Scan for the cell matching the given text and deliver its (x, y) coordinate at center. 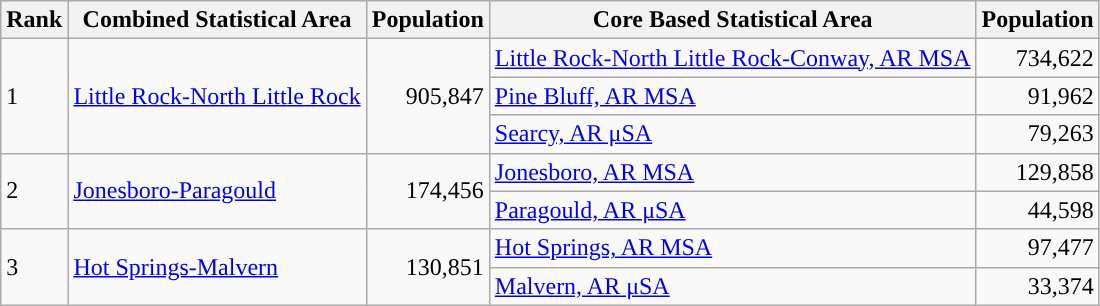
734,622 (1038, 58)
905,847 (428, 96)
97,477 (1038, 248)
Core Based Statistical Area (732, 20)
2 (34, 191)
33,374 (1038, 286)
Jonesboro-Paragould (217, 191)
Jonesboro, AR MSA (732, 172)
174,456 (428, 191)
130,851 (428, 267)
Little Rock-North Little Rock (217, 96)
Hot Springs, AR MSA (732, 248)
Little Rock-North Little Rock-Conway, AR MSA (732, 58)
1 (34, 96)
44,598 (1038, 210)
3 (34, 267)
Combined Statistical Area (217, 20)
Hot Springs-Malvern (217, 267)
Searcy, AR μSA (732, 134)
Paragould, AR μSA (732, 210)
Pine Bluff, AR MSA (732, 96)
129,858 (1038, 172)
Rank (34, 20)
91,962 (1038, 96)
Malvern, AR μSA (732, 286)
79,263 (1038, 134)
